Return the (X, Y) coordinate for the center point of the cell that contains the specified text.  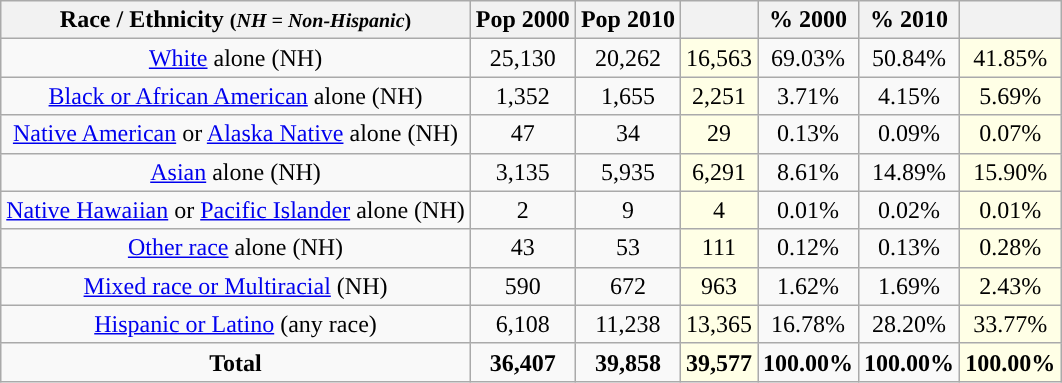
Total (236, 362)
1.62% (808, 286)
672 (628, 286)
4 (718, 210)
29 (718, 134)
Pop 2010 (628, 20)
69.03% (808, 58)
590 (522, 286)
16.78% (808, 324)
33.77% (1010, 324)
25,130 (522, 58)
14.89% (910, 172)
15.90% (1010, 172)
9 (628, 210)
5,935 (628, 172)
43 (522, 248)
White alone (NH) (236, 58)
0.12% (808, 248)
5.69% (1010, 96)
Hispanic or Latino (any race) (236, 324)
47 (522, 134)
3,135 (522, 172)
41.85% (1010, 58)
Asian alone (NH) (236, 172)
53 (628, 248)
1.69% (910, 286)
1,655 (628, 96)
0.09% (910, 134)
2,251 (718, 96)
6,108 (522, 324)
20,262 (628, 58)
Other race alone (NH) (236, 248)
Mixed race or Multiracial (NH) (236, 286)
963 (718, 286)
11,238 (628, 324)
% 2010 (910, 20)
0.28% (1010, 248)
2 (522, 210)
39,858 (628, 362)
111 (718, 248)
36,407 (522, 362)
Native Hawaiian or Pacific Islander alone (NH) (236, 210)
3.71% (808, 96)
0.02% (910, 210)
34 (628, 134)
Race / Ethnicity (NH = Non-Hispanic) (236, 20)
1,352 (522, 96)
13,365 (718, 324)
50.84% (910, 58)
Pop 2000 (522, 20)
Native American or Alaska Native alone (NH) (236, 134)
28.20% (910, 324)
2.43% (1010, 286)
8.61% (808, 172)
4.15% (910, 96)
39,577 (718, 362)
6,291 (718, 172)
0.07% (1010, 134)
% 2000 (808, 20)
Black or African American alone (NH) (236, 96)
16,563 (718, 58)
